From the cell containing the given text, extract its center point as [x, y] coordinate. 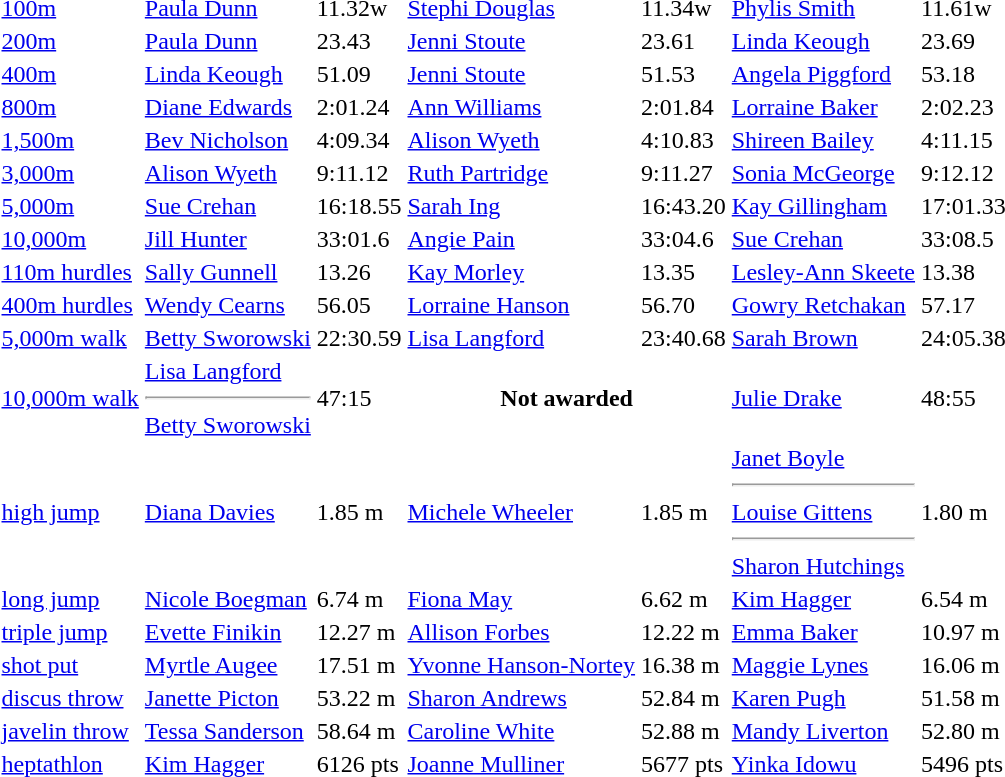
Karen Pugh [823, 698]
Yvonne Hanson-Nortey [522, 665]
10,000m walk [70, 398]
Janette Picton [228, 698]
56.70 [684, 305]
22:30.59 [359, 338]
Nicole Boegman [228, 599]
400m [70, 74]
Betty Sworowski [228, 338]
Kay Morley [522, 272]
Angela Piggford [823, 74]
Emma Baker [823, 632]
Diana Davies [228, 512]
Diane Edwards [228, 107]
51.53 [684, 74]
Kay Gillingham [823, 206]
triple jump [70, 632]
23.61 [684, 41]
800m [70, 107]
33:04.6 [684, 239]
16:18.55 [359, 206]
Sonia McGeorge [823, 173]
Bev Nicholson [228, 140]
6.74 m [359, 599]
1,500m [70, 140]
16:43.20 [684, 206]
Lesley-Ann Skeete [823, 272]
Caroline White [522, 731]
Lisa Langford [522, 338]
58.64 m [359, 731]
Ruth Partridge [522, 173]
Wendy Cearns [228, 305]
high jump [70, 512]
12.22 m [684, 632]
23:40.68 [684, 338]
4:10.83 [684, 140]
Michele Wheeler [522, 512]
52.88 m [684, 731]
Julie Drake [823, 398]
13.35 [684, 272]
6.62 m [684, 599]
9:11.12 [359, 173]
12.27 m [359, 632]
Shireen Bailey [823, 140]
200m [70, 41]
53.22 m [359, 698]
Sally Gunnell [228, 272]
Paula Dunn [228, 41]
9:11.27 [684, 173]
shot put [70, 665]
5,000m [70, 206]
Maggie Lynes [823, 665]
Tessa Sanderson [228, 731]
17.51 m [359, 665]
Mandy Liverton [823, 731]
4:09.34 [359, 140]
16.38 m [684, 665]
Jill Hunter [228, 239]
52.84 m [684, 698]
Ann Williams [522, 107]
Myrtle Augee [228, 665]
Sharon Andrews [522, 698]
Angie Pain [522, 239]
Sarah Brown [823, 338]
33:01.6 [359, 239]
400m hurdles [70, 305]
56.05 [359, 305]
Not awarded [566, 398]
2:01.84 [684, 107]
Fiona May [522, 599]
Lisa LangfordBetty Sworowski [228, 398]
47:15 [359, 398]
discus throw [70, 698]
Lorraine Hanson [522, 305]
Sarah Ing [522, 206]
Allison Forbes [522, 632]
5,000m walk [70, 338]
Lorraine Baker [823, 107]
13.26 [359, 272]
Evette Finikin [228, 632]
3,000m [70, 173]
long jump [70, 599]
javelin throw [70, 731]
2:01.24 [359, 107]
Kim Hagger [823, 599]
23.43 [359, 41]
10,000m [70, 239]
110m hurdles [70, 272]
51.09 [359, 74]
Janet BoyleLouise Gittens Sharon Hutchings [823, 512]
Gowry Retchakan [823, 305]
